Provide the (x, y) coordinate of the cell's center where the given text is located.  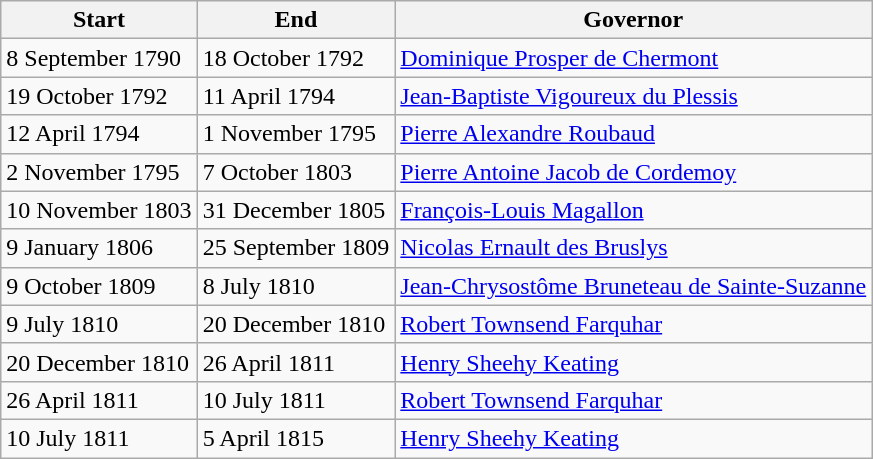
End (296, 20)
18 October 1792 (296, 58)
Start (99, 20)
9 January 1806 (99, 248)
25 September 1809 (296, 248)
31 December 1805 (296, 210)
9 October 1809 (99, 286)
10 November 1803 (99, 210)
8 July 1810 (296, 286)
7 October 1803 (296, 172)
8 September 1790 (99, 58)
Dominique Prosper de Chermont (634, 58)
12 April 1794 (99, 134)
Governor (634, 20)
Jean-Chrysostôme Bruneteau de Sainte-Suzanne (634, 286)
1 November 1795 (296, 134)
9 July 1810 (99, 324)
19 October 1792 (99, 96)
Pierre Antoine Jacob de Cordemoy (634, 172)
11 April 1794 (296, 96)
François-Louis Magallon (634, 210)
Nicolas Ernault des Bruslys (634, 248)
Jean-Baptiste Vigoureux du Plessis (634, 96)
5 April 1815 (296, 438)
Pierre Alexandre Roubaud (634, 134)
2 November 1795 (99, 172)
